Detect which cell encompasses the target text, then output its (X, Y) center coordinate. 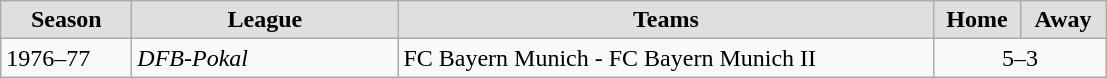
Teams (666, 20)
Season (66, 20)
Away (1063, 20)
5–3 (1020, 58)
Home (977, 20)
DFB-Pokal (265, 58)
League (265, 20)
1976–77 (66, 58)
FC Bayern Munich - FC Bayern Munich II (666, 58)
